Extract the [x, y] coordinate from the center of the cell holding the provided text.  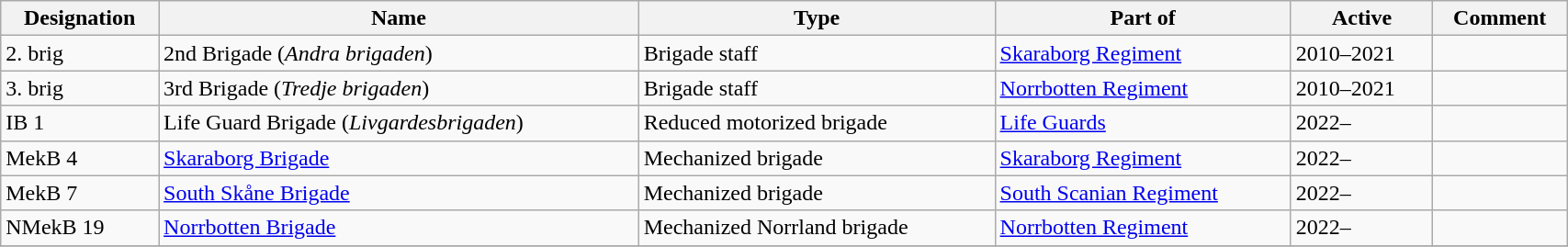
Name [399, 18]
MekB 4 [80, 158]
Designation [80, 18]
3. brig [80, 88]
Norrbotten Brigade [399, 228]
South Scanian Regiment [1143, 193]
IB 1 [80, 123]
Part of [1143, 18]
Life Guard Brigade (Livgardesbrigaden) [399, 123]
Skaraborg Brigade [399, 158]
Active [1361, 18]
Life Guards [1143, 123]
3rd Brigade (Tredje brigaden) [399, 88]
2. brig [80, 53]
NMekB 19 [80, 228]
Comment [1500, 18]
MekB 7 [80, 193]
South Skåne Brigade [399, 193]
2nd Brigade (Andra brigaden) [399, 53]
Mechanized Norrland brigade [817, 228]
Reduced motorized brigade [817, 123]
Type [817, 18]
